Scan for the cell matching the given text and deliver its (x, y) coordinate at center. 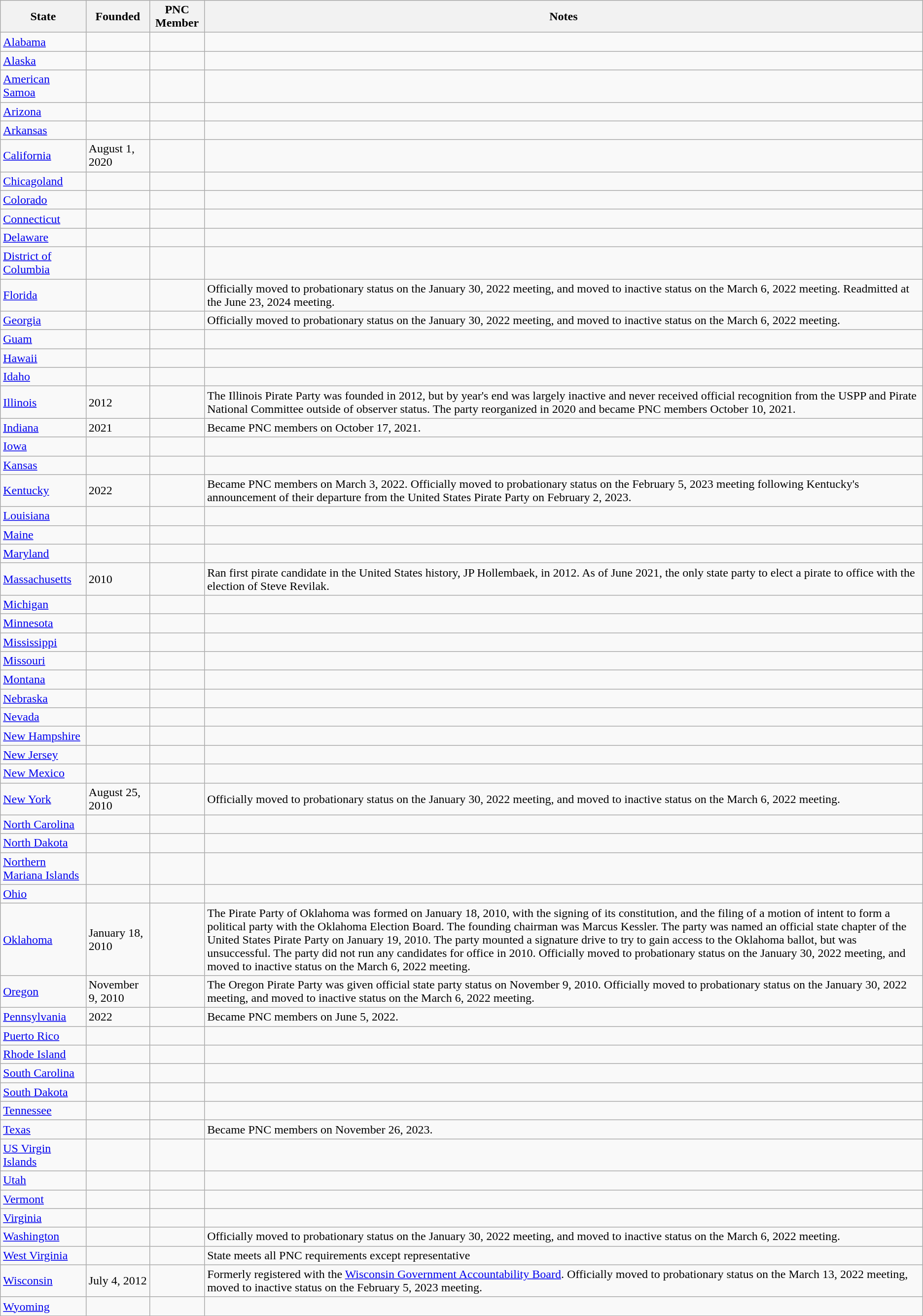
Texas (43, 1130)
Louisiana (43, 516)
Puerto Rico (43, 1035)
Georgia (43, 321)
Missouri (43, 661)
New Jersey (43, 755)
District of Columbia (43, 262)
State meets all PNC requirements except representative (564, 1255)
2012 (117, 402)
Arkansas (43, 130)
Wisconsin (43, 1280)
Arizona (43, 111)
South Carolina (43, 1073)
November 9, 2010 (117, 991)
North Carolina (43, 824)
Mississippi (43, 642)
July 4, 2012 (117, 1280)
US Virgin Islands (43, 1155)
Kansas (43, 465)
Notes (564, 17)
Indiana (43, 428)
Virginia (43, 1218)
West Virginia (43, 1255)
State (43, 17)
Alabama (43, 42)
Became PNC members on November 26, 2023. (564, 1130)
Iowa (43, 446)
Alaska (43, 61)
Became PNC members on October 17, 2021. (564, 428)
Pennsylvania (43, 1017)
January 18, 2010 (117, 939)
North Dakota (43, 843)
New Hampshire (43, 736)
New Mexico (43, 773)
Hawaii (43, 358)
Founded (117, 17)
Northern Mariana Islands (43, 868)
Minnesota (43, 623)
Guam (43, 339)
Connecticut (43, 219)
Oklahoma (43, 939)
American Samoa (43, 86)
August 25, 2010 (117, 799)
Oregon (43, 991)
Maryland (43, 553)
South Dakota (43, 1092)
New York (43, 799)
Delaware (43, 237)
Utah (43, 1180)
August 1, 2020 (117, 156)
2010 (117, 579)
Maine (43, 535)
Ohio (43, 894)
Nevada (43, 717)
Massachusetts (43, 579)
Michigan (43, 604)
Vermont (43, 1199)
Wyoming (43, 1306)
Idaho (43, 377)
Washington (43, 1237)
California (43, 156)
Chicagoland (43, 181)
Illinois (43, 402)
Florida (43, 295)
Colorado (43, 200)
Montana (43, 680)
Kentucky (43, 490)
Nebraska (43, 698)
Became PNC members on June 5, 2022. (564, 1017)
Tennessee (43, 1111)
2021 (117, 428)
Rhode Island (43, 1055)
PNC Member (177, 17)
